For the text-containing cell, return its midpoint in [X, Y] coordinate format. 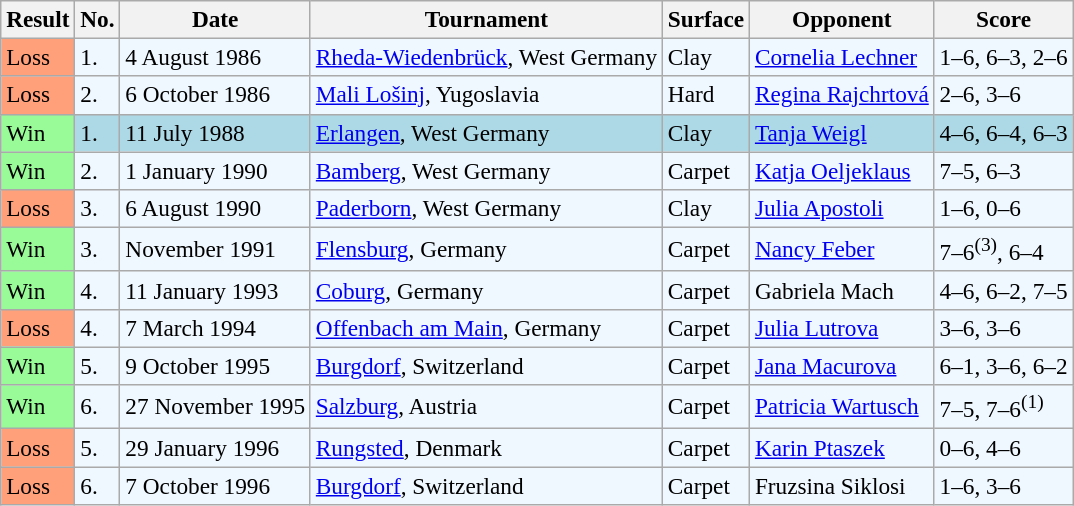
1–6, 6–3, 2–6 [1004, 57]
Paderborn, West Germany [486, 208]
0–6, 4–6 [1004, 447]
1–6, 3–6 [1004, 485]
9 October 1995 [215, 366]
Rungsted, Denmark [486, 447]
Erlangen, West Germany [486, 133]
Hard [706, 95]
6 October 1986 [215, 95]
Mali Lošinj, Yugoslavia [486, 95]
7–6(3), 6–4 [1004, 249]
4 August 1986 [215, 57]
6 August 1990 [215, 208]
29 January 1996 [215, 447]
11 July 1988 [215, 133]
Rheda-Wiedenbrück, West Germany [486, 57]
Cornelia Lechner [842, 57]
11 January 1993 [215, 290]
Gabriela Mach [842, 290]
7–5, 6–3 [1004, 170]
3–6, 3–6 [1004, 328]
Fruzsina Siklosi [842, 485]
2–6, 3–6 [1004, 95]
November 1991 [215, 249]
7 March 1994 [215, 328]
1–6, 0–6 [1004, 208]
27 November 1995 [215, 406]
Patricia Wartusch [842, 406]
7–5, 7–6(1) [1004, 406]
1 January 1990 [215, 170]
Julia Apostoli [842, 208]
6–1, 3–6, 6–2 [1004, 366]
Score [1004, 19]
Date [215, 19]
No. [98, 19]
Coburg, Germany [486, 290]
Offenbach am Main, Germany [486, 328]
Salzburg, Austria [486, 406]
Karin Ptaszek [842, 447]
Julia Lutrova [842, 328]
Regina Rajchrtová [842, 95]
Surface [706, 19]
7 October 1996 [215, 485]
Tournament [486, 19]
Result [38, 19]
Tanja Weigl [842, 133]
Opponent [842, 19]
Bamberg, West Germany [486, 170]
Jana Macurova [842, 366]
Nancy Feber [842, 249]
Flensburg, Germany [486, 249]
Katja Oeljeklaus [842, 170]
4–6, 6–2, 7–5 [1004, 290]
4–6, 6–4, 6–3 [1004, 133]
